Scan for the cell matching the given text and deliver its [X, Y] coordinate at center. 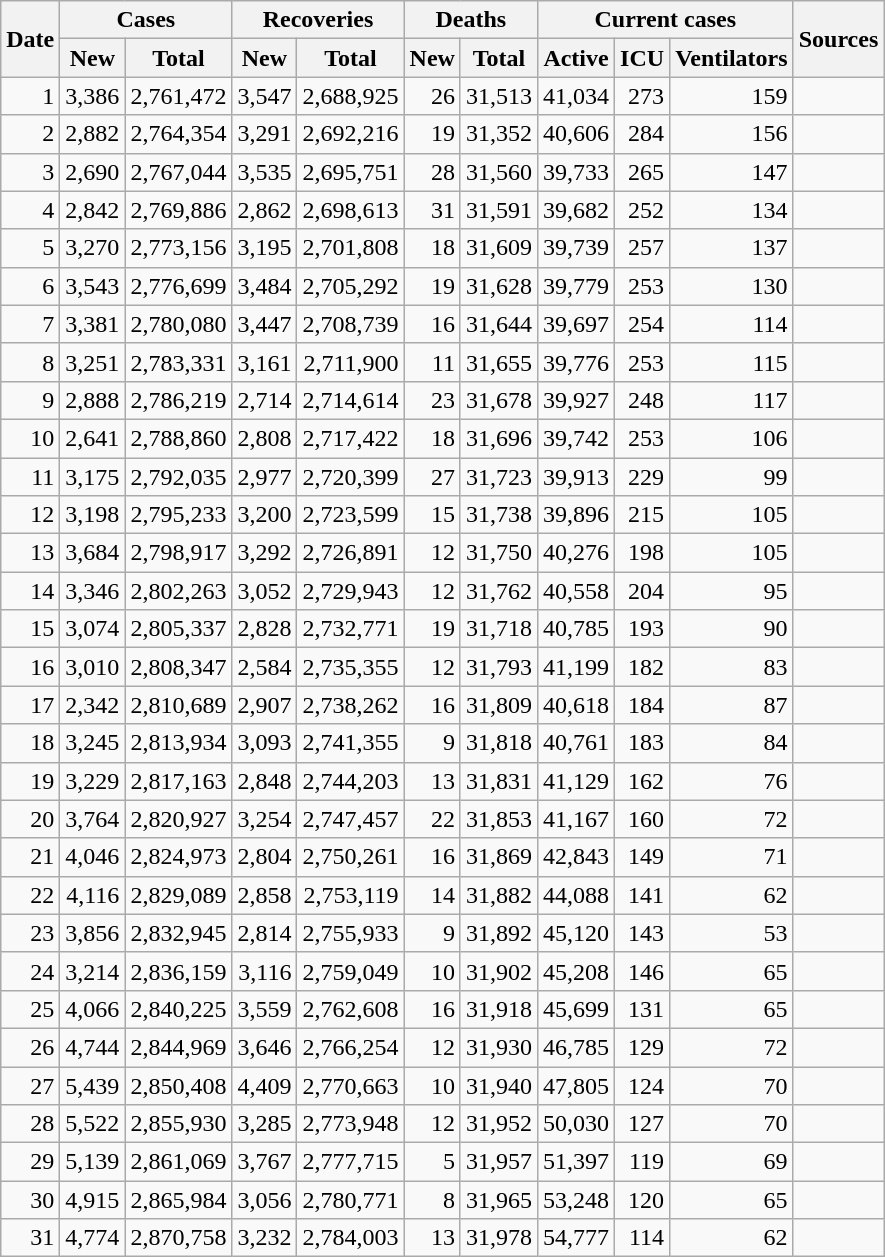
31,978 [498, 1238]
2,808,347 [178, 667]
3,116 [264, 971]
2,741,355 [350, 743]
2,977 [264, 477]
149 [642, 857]
2,855,930 [178, 1124]
2,708,739 [350, 324]
3,559 [264, 1009]
2,784,003 [350, 1238]
31,957 [498, 1162]
39,697 [576, 324]
3,285 [264, 1124]
2,717,422 [350, 438]
2,641 [92, 438]
41,034 [576, 96]
40,606 [576, 134]
2,862 [264, 210]
2,714 [264, 400]
95 [732, 591]
21 [30, 857]
3,767 [264, 1162]
83 [732, 667]
2,828 [264, 629]
4,066 [92, 1009]
40,558 [576, 591]
184 [642, 705]
31,818 [498, 743]
31,793 [498, 667]
42,843 [576, 857]
182 [642, 667]
31,809 [498, 705]
3,543 [92, 286]
2,824,973 [178, 857]
2,773,948 [350, 1124]
2,882 [92, 134]
76 [732, 781]
41,167 [576, 819]
3,056 [264, 1200]
229 [642, 477]
3,010 [92, 667]
2,767,044 [178, 172]
2,820,927 [178, 819]
3,251 [92, 362]
3,232 [264, 1238]
2,698,613 [350, 210]
2,735,355 [350, 667]
2,726,891 [350, 553]
25 [30, 1009]
Date [30, 39]
2,744,203 [350, 781]
51,397 [576, 1162]
2,842 [92, 210]
2,844,969 [178, 1047]
193 [642, 629]
248 [642, 400]
31,591 [498, 210]
2,714,614 [350, 400]
2,584 [264, 667]
2 [30, 134]
3,346 [92, 591]
31,930 [498, 1047]
2,690 [92, 172]
4 [30, 210]
39,913 [576, 477]
3,291 [264, 134]
2,802,263 [178, 591]
30 [30, 1200]
2,777,715 [350, 1162]
31,723 [498, 477]
137 [732, 248]
2,805,337 [178, 629]
2,776,699 [178, 286]
3,175 [92, 477]
106 [732, 438]
2,688,925 [350, 96]
3,214 [92, 971]
53 [732, 933]
99 [732, 477]
273 [642, 96]
29 [30, 1162]
160 [642, 819]
3,254 [264, 819]
24 [30, 971]
204 [642, 591]
50,030 [576, 1124]
3,198 [92, 515]
31,352 [498, 134]
141 [642, 895]
3,684 [92, 553]
39,742 [576, 438]
2,788,860 [178, 438]
40,761 [576, 743]
2,850,408 [178, 1085]
3,381 [92, 324]
17 [30, 705]
40,618 [576, 705]
47,805 [576, 1085]
3,646 [264, 1047]
31,678 [498, 400]
2,747,457 [350, 819]
2,780,771 [350, 1200]
254 [642, 324]
130 [732, 286]
2,783,331 [178, 362]
2,810,689 [178, 705]
45,699 [576, 1009]
3,386 [92, 96]
198 [642, 553]
120 [642, 1200]
46,785 [576, 1047]
5,439 [92, 1085]
2,701,808 [350, 248]
3,856 [92, 933]
2,773,156 [178, 248]
159 [732, 96]
257 [642, 248]
31,513 [498, 96]
31,892 [498, 933]
31,718 [498, 629]
Active [576, 58]
31,965 [498, 1200]
2,840,225 [178, 1009]
156 [732, 134]
41,129 [576, 781]
39,776 [576, 362]
31,902 [498, 971]
2,780,080 [178, 324]
2,770,663 [350, 1085]
20 [30, 819]
2,695,751 [350, 172]
Ventilators [732, 58]
31,609 [498, 248]
39,733 [576, 172]
31,882 [498, 895]
1 [30, 96]
31,869 [498, 857]
3,547 [264, 96]
84 [732, 743]
7 [30, 324]
44,088 [576, 895]
3,484 [264, 286]
2,753,119 [350, 895]
252 [642, 210]
146 [642, 971]
5,522 [92, 1124]
2,836,159 [178, 971]
2,750,261 [350, 857]
53,248 [576, 1200]
4,046 [92, 857]
3,074 [92, 629]
41,199 [576, 667]
Current cases [665, 20]
143 [642, 933]
90 [732, 629]
284 [642, 134]
Deaths [470, 20]
Recoveries [318, 20]
45,208 [576, 971]
2,738,262 [350, 705]
2,761,472 [178, 96]
31,918 [498, 1009]
69 [732, 1162]
2,829,089 [178, 895]
2,814 [264, 933]
3,200 [264, 515]
39,896 [576, 515]
31,628 [498, 286]
127 [642, 1124]
2,755,933 [350, 933]
31,762 [498, 591]
3,292 [264, 553]
2,692,216 [350, 134]
2,732,771 [350, 629]
39,779 [576, 286]
ICU [642, 58]
2,705,292 [350, 286]
31,644 [498, 324]
2,786,219 [178, 400]
4,915 [92, 1200]
2,817,163 [178, 781]
31,560 [498, 172]
2,848 [264, 781]
131 [642, 1009]
215 [642, 515]
40,785 [576, 629]
31,853 [498, 819]
39,927 [576, 400]
2,759,049 [350, 971]
87 [732, 705]
3,052 [264, 591]
3,195 [264, 248]
Cases [146, 20]
5,139 [92, 1162]
31,952 [498, 1124]
2,729,943 [350, 591]
2,792,035 [178, 477]
31,738 [498, 515]
4,116 [92, 895]
2,804 [264, 857]
3,229 [92, 781]
3,161 [264, 362]
134 [732, 210]
3,447 [264, 324]
71 [732, 857]
39,682 [576, 210]
31,831 [498, 781]
3,093 [264, 743]
2,762,608 [350, 1009]
2,813,934 [178, 743]
39,739 [576, 248]
2,711,900 [350, 362]
3,270 [92, 248]
162 [642, 781]
2,808 [264, 438]
2,764,354 [178, 134]
115 [732, 362]
2,870,758 [178, 1238]
2,861,069 [178, 1162]
Sources [838, 39]
2,342 [92, 705]
3,764 [92, 819]
4,744 [92, 1047]
2,865,984 [178, 1200]
31,940 [498, 1085]
45,120 [576, 933]
31,696 [498, 438]
265 [642, 172]
6 [30, 286]
2,723,599 [350, 515]
147 [732, 172]
54,777 [576, 1238]
2,907 [264, 705]
3,535 [264, 172]
119 [642, 1162]
124 [642, 1085]
2,858 [264, 895]
2,720,399 [350, 477]
3 [30, 172]
4,774 [92, 1238]
2,832,945 [178, 933]
31,655 [498, 362]
129 [642, 1047]
2,888 [92, 400]
2,766,254 [350, 1047]
40,276 [576, 553]
31,750 [498, 553]
183 [642, 743]
117 [732, 400]
4,409 [264, 1085]
2,798,917 [178, 553]
2,795,233 [178, 515]
3,245 [92, 743]
2,769,886 [178, 210]
